Return the [X, Y] coordinate for the center point of the cell that contains the specified text.  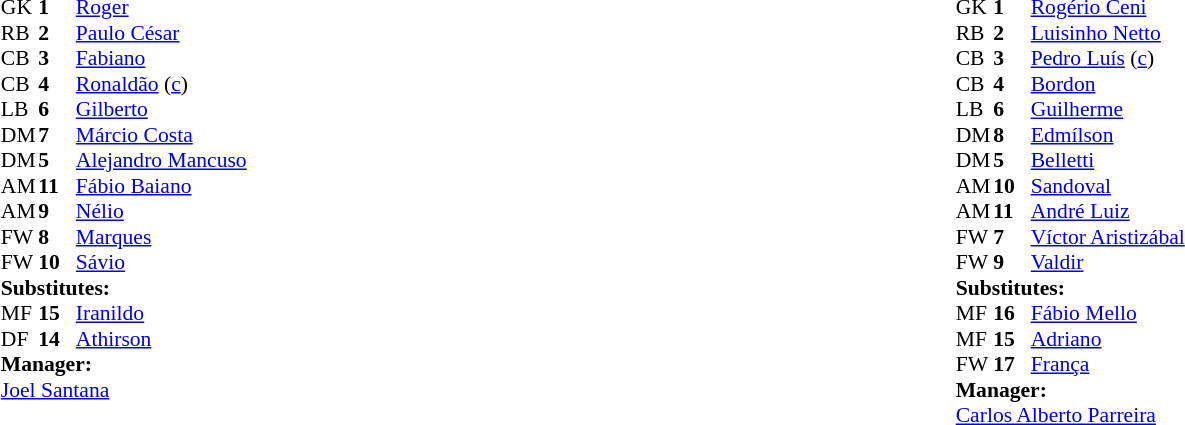
Adriano [1108, 339]
Ronaldão (c) [162, 84]
Edmílson [1108, 135]
França [1108, 365]
Bordon [1108, 84]
14 [57, 339]
16 [1012, 313]
Gilberto [162, 109]
Marques [162, 237]
17 [1012, 365]
Fábio Baiano [162, 186]
Paulo César [162, 33]
André Luiz [1108, 211]
Luisinho Netto [1108, 33]
Sandoval [1108, 186]
Alejandro Mancuso [162, 161]
Athirson [162, 339]
Belletti [1108, 161]
DF [20, 339]
Nélio [162, 211]
Víctor Aristizábal [1108, 237]
Sávio [162, 263]
Márcio Costa [162, 135]
Guilherme [1108, 109]
Iranildo [162, 313]
Fabiano [162, 59]
Joel Santana [124, 390]
Valdir [1108, 263]
Pedro Luís (c) [1108, 59]
Fábio Mello [1108, 313]
